Determine the [X, Y] coordinate at the center of the cell enclosing the given text.  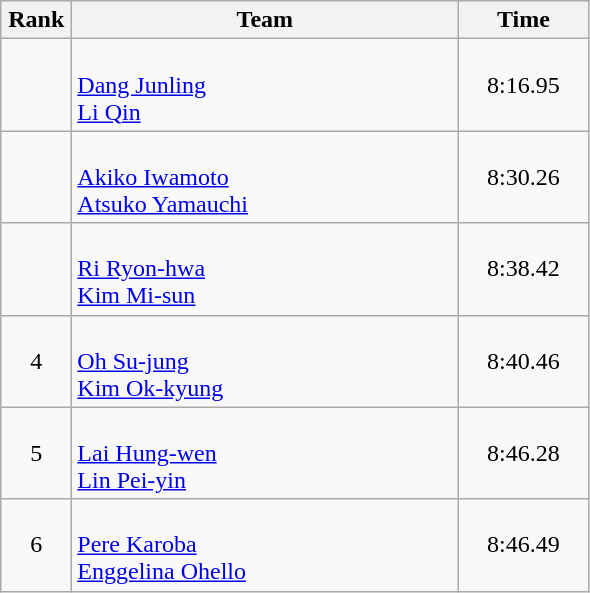
Oh Su-jungKim Ok-kyung [265, 361]
Ri Ryon-hwaKim Mi-sun [265, 269]
Team [265, 20]
8:46.49 [524, 545]
Time [524, 20]
8:46.28 [524, 453]
5 [36, 453]
6 [36, 545]
8:30.26 [524, 177]
8:38.42 [524, 269]
Rank [36, 20]
Pere KarobaEnggelina Ohello [265, 545]
4 [36, 361]
Lai Hung-wenLin Pei-yin [265, 453]
Akiko IwamotoAtsuko Yamauchi [265, 177]
Dang JunlingLi Qin [265, 85]
8:16.95 [524, 85]
8:40.46 [524, 361]
